Return the (X, Y) coordinate for the center point of the cell that contains the specified text.  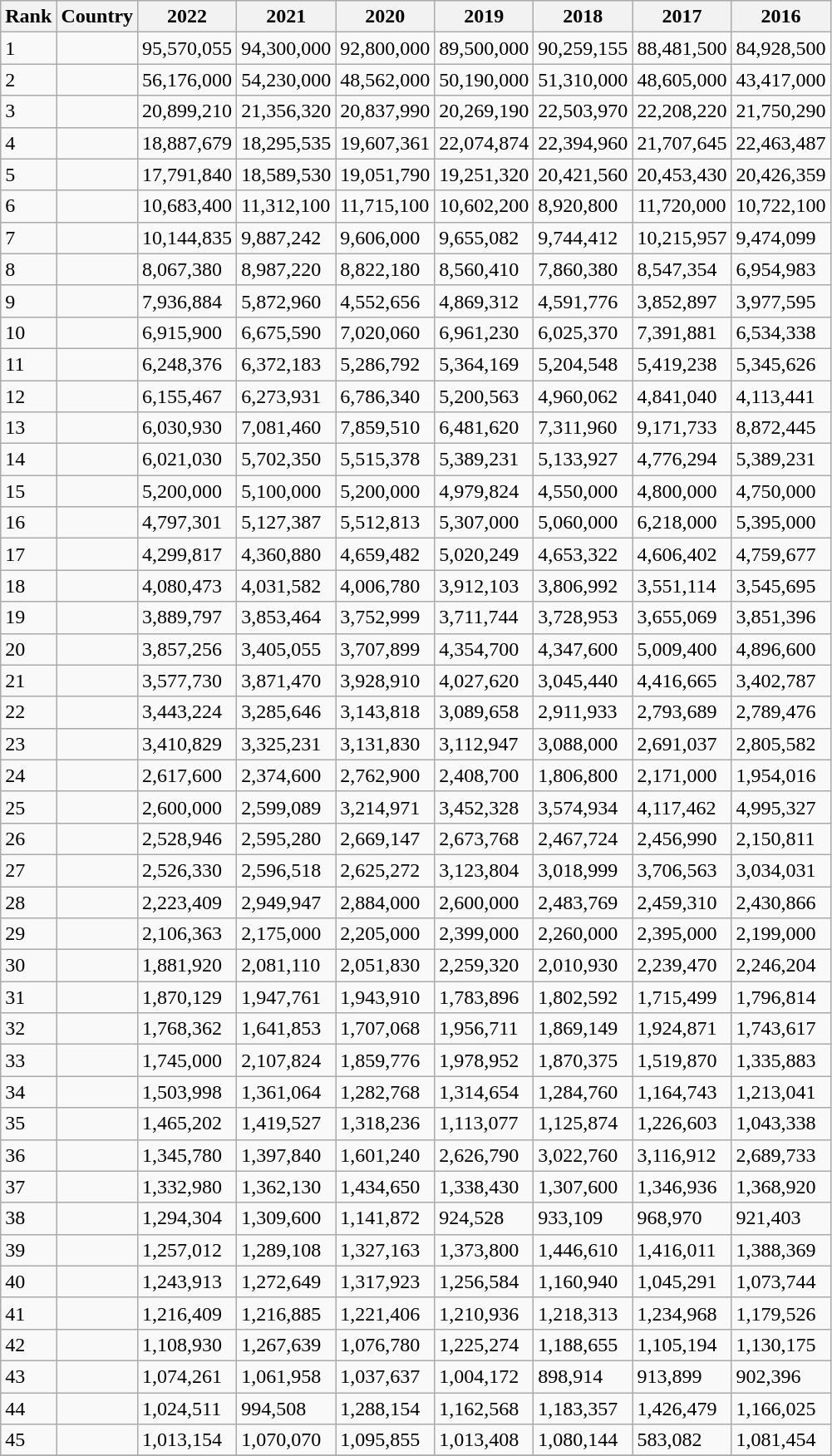
1,004,172 (484, 1376)
1,013,154 (188, 1440)
3,402,787 (781, 681)
1,978,952 (484, 1060)
3,853,464 (286, 617)
6,954,983 (781, 269)
5,127,387 (286, 523)
4,659,482 (386, 554)
3,711,744 (484, 617)
3,707,899 (386, 649)
902,396 (781, 1376)
11,312,100 (286, 206)
1,641,853 (286, 1029)
1,256,584 (484, 1281)
3,889,797 (188, 617)
9,887,242 (286, 238)
5,419,238 (682, 364)
25 (28, 807)
3,123,804 (484, 870)
4,776,294 (682, 460)
4,797,301 (188, 523)
1,426,479 (682, 1409)
1,346,936 (682, 1187)
1,373,800 (484, 1250)
18,589,530 (286, 175)
1,282,768 (386, 1092)
1,183,357 (583, 1409)
3,574,934 (583, 807)
1,095,855 (386, 1440)
2,526,330 (188, 870)
994,508 (286, 1409)
1,806,800 (583, 775)
5,204,548 (583, 364)
4,896,600 (781, 649)
1,327,163 (386, 1250)
21,356,320 (286, 111)
92,800,000 (386, 48)
4,117,462 (682, 807)
3 (28, 111)
19,607,361 (386, 143)
19 (28, 617)
1,465,202 (188, 1124)
5,364,169 (484, 364)
3,577,730 (188, 681)
94,300,000 (286, 48)
6,021,030 (188, 460)
1,024,511 (188, 1409)
1,361,064 (286, 1092)
3,928,910 (386, 681)
88,481,500 (682, 48)
84,928,500 (781, 48)
1,141,872 (386, 1218)
21 (28, 681)
21,707,645 (682, 143)
1,362,130 (286, 1187)
1,164,743 (682, 1092)
3,443,224 (188, 712)
10 (28, 332)
6,675,590 (286, 332)
9,606,000 (386, 238)
44 (28, 1409)
1,870,375 (583, 1060)
1,294,304 (188, 1218)
1,108,930 (188, 1345)
2,805,582 (781, 744)
6,961,230 (484, 332)
6,786,340 (386, 396)
3,806,992 (583, 586)
4,031,582 (286, 586)
1 (28, 48)
3,143,818 (386, 712)
1,113,077 (484, 1124)
3,034,031 (781, 870)
2020 (386, 17)
1,743,617 (781, 1029)
19,251,320 (484, 175)
1,388,369 (781, 1250)
3,018,999 (583, 870)
1,037,637 (386, 1376)
1,338,430 (484, 1187)
36 (28, 1155)
1,954,016 (781, 775)
2,239,470 (682, 966)
18 (28, 586)
22 (28, 712)
1,783,896 (484, 997)
3,045,440 (583, 681)
5,060,000 (583, 523)
3,728,953 (583, 617)
2,150,811 (781, 839)
1,943,910 (386, 997)
7 (28, 238)
2016 (781, 17)
2,395,000 (682, 934)
3,452,328 (484, 807)
9 (28, 301)
9,744,412 (583, 238)
8,987,220 (286, 269)
2018 (583, 17)
3,977,595 (781, 301)
9,474,099 (781, 238)
5,345,626 (781, 364)
898,914 (583, 1376)
5 (28, 175)
4,841,040 (682, 396)
1,335,883 (781, 1060)
2,175,000 (286, 934)
27 (28, 870)
1,601,240 (386, 1155)
3,325,231 (286, 744)
23 (28, 744)
5,872,960 (286, 301)
41 (28, 1313)
7,391,881 (682, 332)
1,503,998 (188, 1092)
1,243,913 (188, 1281)
1,105,194 (682, 1345)
4,552,656 (386, 301)
18,887,679 (188, 143)
10,215,957 (682, 238)
16 (28, 523)
3,131,830 (386, 744)
15 (28, 491)
1,225,274 (484, 1345)
1,419,527 (286, 1124)
1,345,780 (188, 1155)
29 (28, 934)
20,421,560 (583, 175)
2,171,000 (682, 775)
1,434,650 (386, 1187)
2,223,409 (188, 902)
22,463,487 (781, 143)
2,483,769 (583, 902)
2,467,724 (583, 839)
1,272,649 (286, 1281)
24 (28, 775)
583,082 (682, 1440)
5,702,350 (286, 460)
14 (28, 460)
48,605,000 (682, 80)
3,410,829 (188, 744)
4,360,880 (286, 554)
38 (28, 1218)
1,162,568 (484, 1409)
35 (28, 1124)
4,027,620 (484, 681)
1,332,980 (188, 1187)
17 (28, 554)
1,446,610 (583, 1250)
2,399,000 (484, 934)
11,715,100 (386, 206)
8,920,800 (583, 206)
10,722,100 (781, 206)
20,899,210 (188, 111)
1,074,261 (188, 1376)
Rank (28, 17)
10,683,400 (188, 206)
924,528 (484, 1218)
1,267,639 (286, 1345)
1,924,871 (682, 1029)
1,707,068 (386, 1029)
2,626,790 (484, 1155)
1,309,600 (286, 1218)
2,599,089 (286, 807)
2,408,700 (484, 775)
37 (28, 1187)
933,109 (583, 1218)
4,750,000 (781, 491)
8 (28, 269)
2,010,930 (583, 966)
2 (28, 80)
5,200,563 (484, 396)
8,872,445 (781, 428)
2,617,600 (188, 775)
4,080,473 (188, 586)
2,673,768 (484, 839)
1,234,968 (682, 1313)
4,653,322 (583, 554)
2,459,310 (682, 902)
17,791,840 (188, 175)
1,166,025 (781, 1409)
2,762,900 (386, 775)
1,416,011 (682, 1250)
2,596,518 (286, 870)
2,949,947 (286, 902)
6,534,338 (781, 332)
22,074,874 (484, 143)
Country (97, 17)
3,706,563 (682, 870)
1,368,920 (781, 1187)
1,956,711 (484, 1029)
9,171,733 (682, 428)
2,789,476 (781, 712)
2,793,689 (682, 712)
31 (28, 997)
20,837,990 (386, 111)
4 (28, 143)
28 (28, 902)
5,395,000 (781, 523)
1,080,144 (583, 1440)
40 (28, 1281)
1,745,000 (188, 1060)
48,562,000 (386, 80)
2,456,990 (682, 839)
1,796,814 (781, 997)
1,160,940 (583, 1281)
1,218,313 (583, 1313)
2,625,272 (386, 870)
1,216,885 (286, 1313)
2,259,320 (484, 966)
32 (28, 1029)
6,481,620 (484, 428)
6,155,467 (188, 396)
2,884,000 (386, 902)
3,752,999 (386, 617)
2,689,733 (781, 1155)
1,043,338 (781, 1124)
26 (28, 839)
3,405,055 (286, 649)
4,416,665 (682, 681)
2,246,204 (781, 966)
89,500,000 (484, 48)
22,503,970 (583, 111)
1,045,291 (682, 1281)
1,076,780 (386, 1345)
1,221,406 (386, 1313)
6,248,376 (188, 364)
43 (28, 1376)
2,205,000 (386, 934)
8,547,354 (682, 269)
2,528,946 (188, 839)
1,073,744 (781, 1281)
3,551,114 (682, 586)
3,088,000 (583, 744)
12 (28, 396)
3,116,912 (682, 1155)
2022 (188, 17)
3,851,396 (781, 617)
3,545,695 (781, 586)
3,655,069 (682, 617)
3,857,256 (188, 649)
50,190,000 (484, 80)
6,218,000 (682, 523)
7,860,380 (583, 269)
2,430,866 (781, 902)
1,289,108 (286, 1250)
1,314,654 (484, 1092)
5,307,000 (484, 523)
1,284,760 (583, 1092)
9,655,082 (484, 238)
2,199,000 (781, 934)
1,216,409 (188, 1313)
1,869,149 (583, 1029)
1,318,236 (386, 1124)
2,051,830 (386, 966)
1,715,499 (682, 997)
11 (28, 364)
7,081,460 (286, 428)
30 (28, 966)
20,269,190 (484, 111)
3,912,103 (484, 586)
8,822,180 (386, 269)
7,020,060 (386, 332)
1,179,526 (781, 1313)
7,859,510 (386, 428)
4,591,776 (583, 301)
1,802,592 (583, 997)
1,870,129 (188, 997)
1,519,870 (682, 1060)
3,089,658 (484, 712)
2,081,110 (286, 966)
5,286,792 (386, 364)
1,288,154 (386, 1409)
56,176,000 (188, 80)
20,453,430 (682, 175)
3,871,470 (286, 681)
8,067,380 (188, 269)
4,299,817 (188, 554)
34 (28, 1092)
5,515,378 (386, 460)
4,006,780 (386, 586)
4,113,441 (781, 396)
1,397,840 (286, 1155)
1,130,175 (781, 1345)
4,995,327 (781, 807)
2,374,600 (286, 775)
11,720,000 (682, 206)
1,213,041 (781, 1092)
1,013,408 (484, 1440)
1,061,958 (286, 1376)
4,347,600 (583, 649)
2,691,037 (682, 744)
4,960,062 (583, 396)
3,852,897 (682, 301)
4,354,700 (484, 649)
1,881,920 (188, 966)
1,859,776 (386, 1060)
1,081,454 (781, 1440)
6,915,900 (188, 332)
5,009,400 (682, 649)
3,112,947 (484, 744)
7,311,960 (583, 428)
10,602,200 (484, 206)
90,259,155 (583, 48)
22,208,220 (682, 111)
4,979,824 (484, 491)
22,394,960 (583, 143)
6 (28, 206)
5,020,249 (484, 554)
968,970 (682, 1218)
913,899 (682, 1376)
2,669,147 (386, 839)
33 (28, 1060)
13 (28, 428)
2,260,000 (583, 934)
6,372,183 (286, 364)
3,214,971 (386, 807)
1,307,600 (583, 1187)
5,133,927 (583, 460)
5,512,813 (386, 523)
4,800,000 (682, 491)
1,257,012 (188, 1250)
2017 (682, 17)
2,107,824 (286, 1060)
2,595,280 (286, 839)
43,417,000 (781, 80)
1,070,070 (286, 1440)
39 (28, 1250)
45 (28, 1440)
1,188,655 (583, 1345)
18,295,535 (286, 143)
2,911,933 (583, 712)
1,125,874 (583, 1124)
10,144,835 (188, 238)
42 (28, 1345)
8,560,410 (484, 269)
6,025,370 (583, 332)
1,210,936 (484, 1313)
921,403 (781, 1218)
4,759,677 (781, 554)
2021 (286, 17)
3,285,646 (286, 712)
54,230,000 (286, 80)
19,051,790 (386, 175)
51,310,000 (583, 80)
20,426,359 (781, 175)
21,750,290 (781, 111)
2,106,363 (188, 934)
5,100,000 (286, 491)
4,869,312 (484, 301)
7,936,884 (188, 301)
2019 (484, 17)
3,022,760 (583, 1155)
95,570,055 (188, 48)
6,030,930 (188, 428)
4,550,000 (583, 491)
6,273,931 (286, 396)
1,226,603 (682, 1124)
1,768,362 (188, 1029)
1,947,761 (286, 997)
1,317,923 (386, 1281)
20 (28, 649)
4,606,402 (682, 554)
